Return [x, y] of the center of cell containing provided text 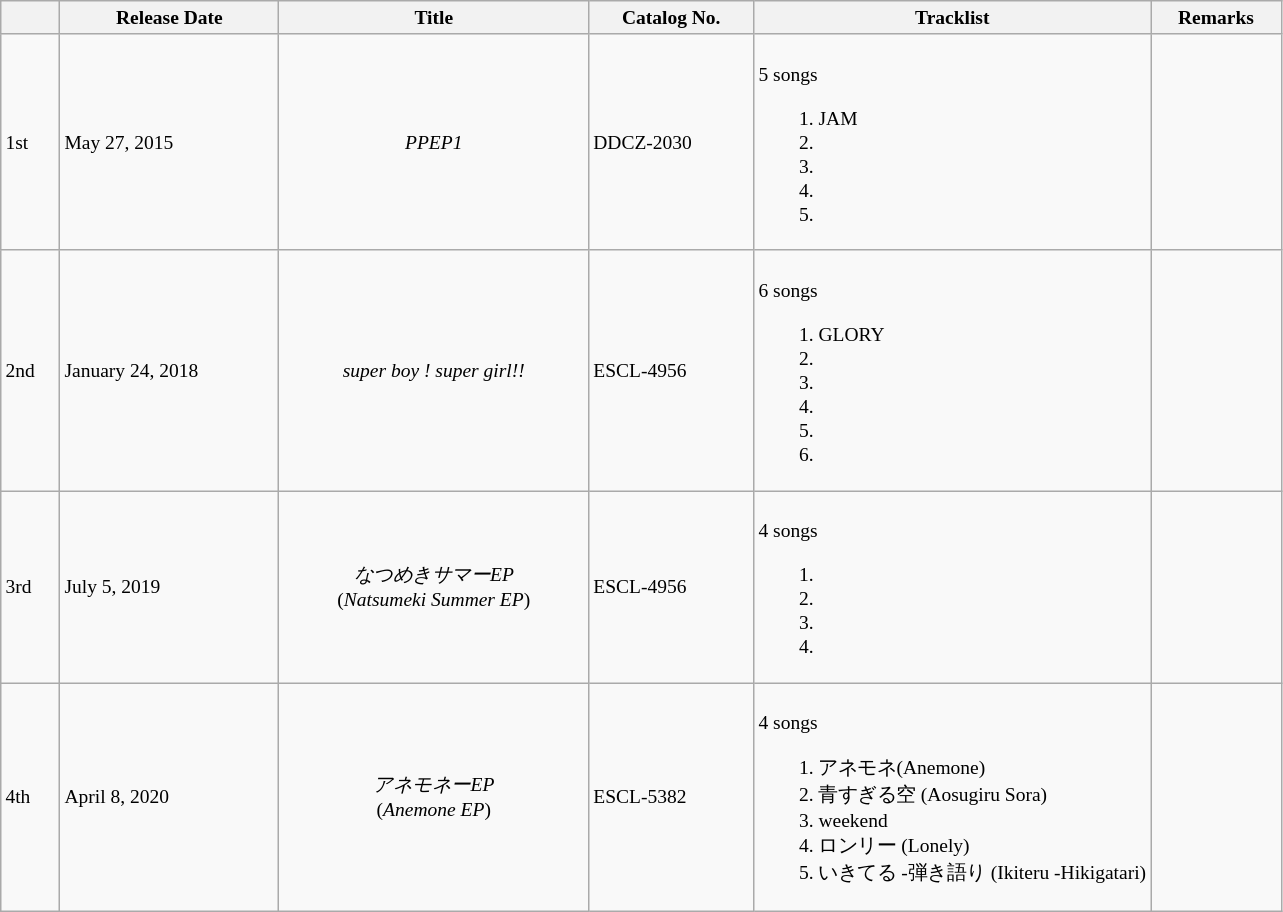
2nd [30, 370]
アネモネーEP(Anemone EP) [434, 797]
4 songs [952, 587]
super boy ! super girl!! [434, 370]
Title [434, 18]
May 27, 2015 [170, 142]
ESCL-5382 [672, 797]
5 songsJAM [952, 142]
PPEP1 [434, 142]
4th [30, 797]
April 8, 2020 [170, 797]
4 songsアネモネ(Anemone)青すぎる空 (Aosugiru Sora)weekendロンリー (Lonely)いきてる -弾き語り (Ikiteru -Hikigatari) [952, 797]
DDCZ-2030 [672, 142]
3rd [30, 587]
Tracklist [952, 18]
January 24, 2018 [170, 370]
1st [30, 142]
6 songsGLORY [952, 370]
July 5, 2019 [170, 587]
Remarks [1216, 18]
Catalog No. [672, 18]
なつめきサマーEP(Natsumeki Summer EP) [434, 587]
Release Date [170, 18]
